Locate the cell with the specified text and output its (X, Y) center coordinate. 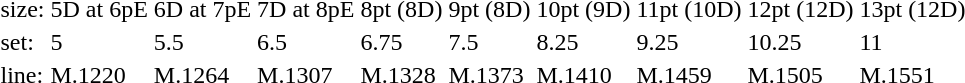
8.25 (584, 42)
10.25 (800, 42)
7.5 (490, 42)
6.75 (402, 42)
6.5 (306, 42)
9.25 (689, 42)
5 (99, 42)
5.5 (202, 42)
